Locate the cell with the specified text and output its [X, Y] center coordinate. 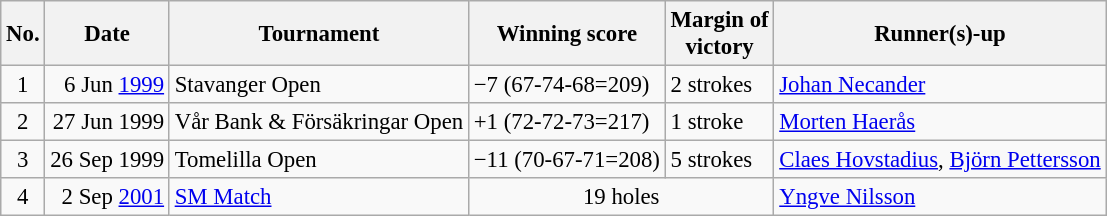
Date [107, 34]
Stavanger Open [318, 85]
Runner(s)-up [940, 34]
Winning score [566, 34]
Margin ofvictory [720, 34]
Morten Haerås [940, 122]
3 [23, 160]
2 Sep 2001 [107, 197]
No. [23, 34]
2 [23, 122]
Tomelilla Open [318, 160]
1 [23, 85]
1 stroke [720, 122]
Tournament [318, 34]
6 Jun 1999 [107, 85]
−7 (67-74-68=209) [566, 85]
4 [23, 197]
Claes Hovstadius, Björn Pettersson [940, 160]
5 strokes [720, 160]
2 strokes [720, 85]
26 Sep 1999 [107, 160]
Vår Bank & Försäkringar Open [318, 122]
Yngve Nilsson [940, 197]
Johan Necander [940, 85]
27 Jun 1999 [107, 122]
+1 (72-72-73=217) [566, 122]
−11 (70-67-71=208) [566, 160]
19 holes [620, 197]
SM Match [318, 197]
